Search for the cell housing the specified text and yield its [X, Y] center coordinate. 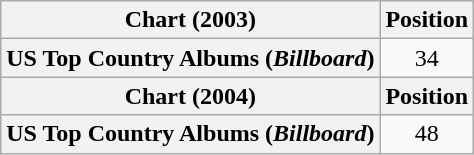
Chart (2004) [190, 96]
34 [427, 58]
Chart (2003) [190, 20]
48 [427, 134]
